Return the [X, Y] coordinate for the center point of the cell that contains the specified text.  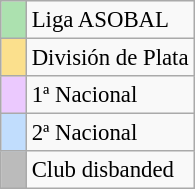
2ª Nacional [110, 133]
1ª Nacional [110, 95]
Club disbanded [110, 170]
Liga ASOBAL [110, 20]
División de Plata [110, 58]
